Scan for the cell matching the given text and deliver its (x, y) coordinate at center. 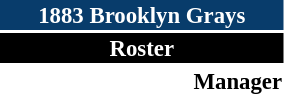
1883 Brooklyn Grays (142, 15)
Roster (142, 48)
